For the text-containing cell, return its midpoint in (X, Y) coordinate format. 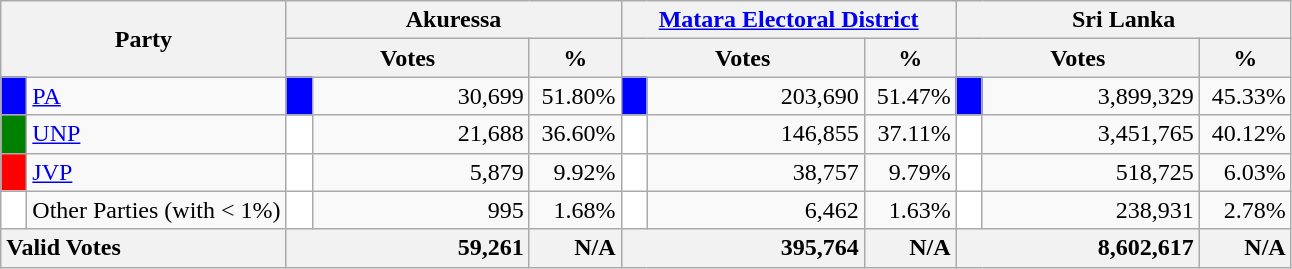
1.63% (910, 210)
238,931 (1090, 210)
51.47% (910, 96)
1.68% (575, 210)
395,764 (742, 248)
Other Parties (with < 1%) (156, 210)
21,688 (420, 134)
Matara Electoral District (788, 20)
3,899,329 (1090, 96)
45.33% (1245, 96)
59,261 (408, 248)
9.79% (910, 172)
36.60% (575, 134)
203,690 (756, 96)
5,879 (420, 172)
Valid Votes (144, 248)
51.80% (575, 96)
6,462 (756, 210)
8,602,617 (1078, 248)
UNP (156, 134)
518,725 (1090, 172)
Akuressa (454, 20)
6.03% (1245, 172)
3,451,765 (1090, 134)
146,855 (756, 134)
9.92% (575, 172)
PA (156, 96)
995 (420, 210)
Sri Lanka (1124, 20)
38,757 (756, 172)
2.78% (1245, 210)
JVP (156, 172)
37.11% (910, 134)
40.12% (1245, 134)
30,699 (420, 96)
Party (144, 39)
